Output the (X, Y) coordinate of the center of the cell containing the given text.  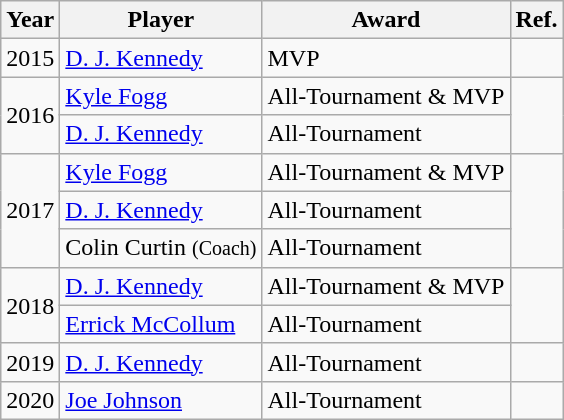
2020 (30, 400)
Award (386, 20)
Colin Curtin (Coach) (161, 248)
2019 (30, 362)
Year (30, 20)
Joe Johnson (161, 400)
2018 (30, 305)
Player (161, 20)
Ref. (536, 20)
2017 (30, 210)
Errick McCollum (161, 324)
2015 (30, 58)
2016 (30, 115)
MVP (386, 58)
